Scan for the cell matching the given text and deliver its [x, y] coordinate at center. 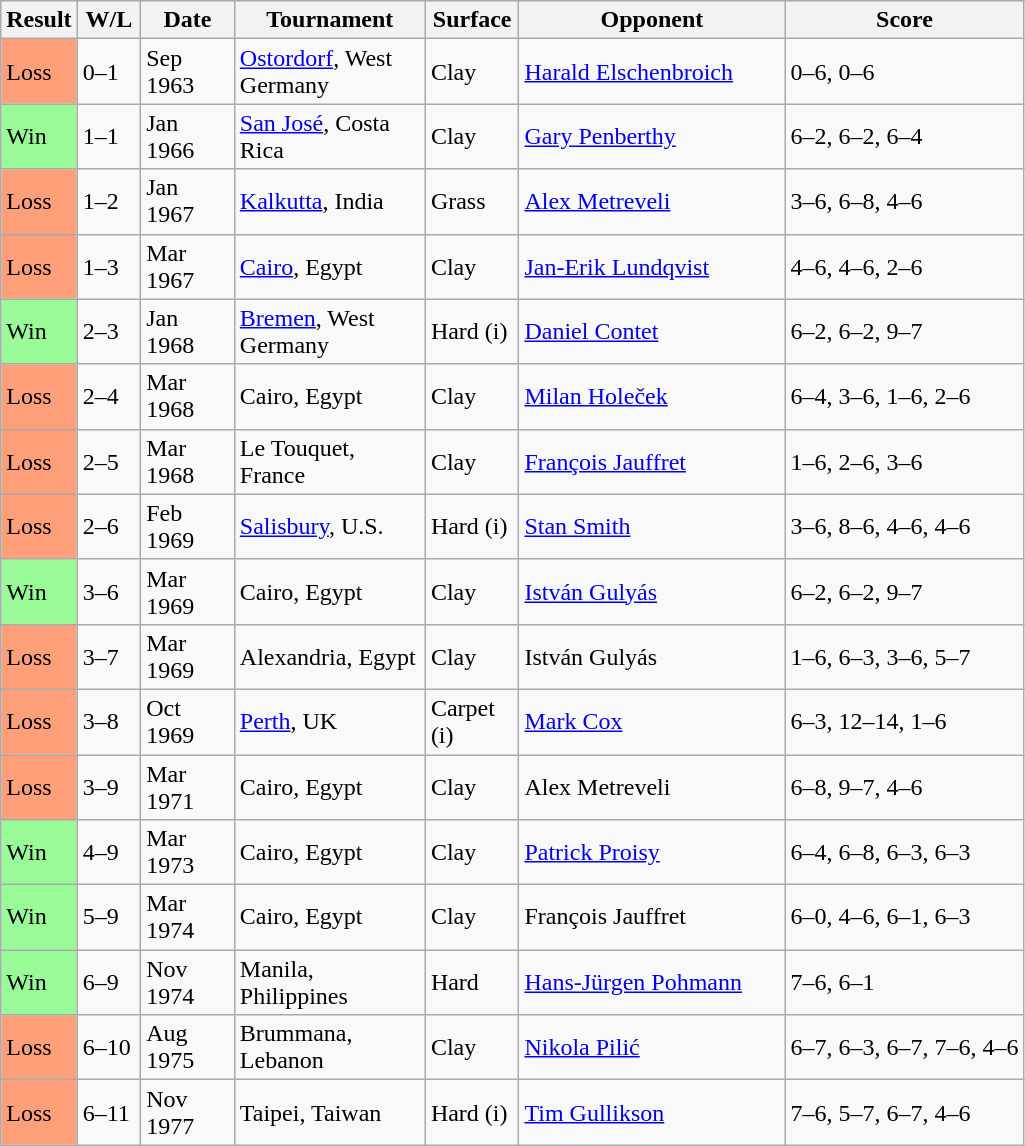
Tim Gullikson [652, 1112]
3–7 [109, 656]
Sep 1963 [188, 72]
Perth, UK [330, 722]
W/L [109, 20]
7–6, 5–7, 6–7, 4–6 [904, 1112]
Brummana, Lebanon [330, 1048]
Stan Smith [652, 526]
Mar 1973 [188, 852]
Oct 1969 [188, 722]
3–6, 6–8, 4–6 [904, 202]
Mar 1967 [188, 266]
Alexandria, Egypt [330, 656]
Aug 1975 [188, 1048]
6–10 [109, 1048]
1–1 [109, 136]
1–3 [109, 266]
Surface [472, 20]
Jan 1968 [188, 332]
Nikola Pilić [652, 1048]
6–8, 9–7, 4–6 [904, 786]
Feb 1969 [188, 526]
Score [904, 20]
Carpet (i) [472, 722]
San José, Costa Rica [330, 136]
0–1 [109, 72]
Nov 1977 [188, 1112]
Mar 1974 [188, 918]
Opponent [652, 20]
2–3 [109, 332]
6–3, 12–14, 1–6 [904, 722]
6–9 [109, 982]
3–6 [109, 592]
3–6, 8–6, 4–6, 4–6 [904, 526]
Salisbury, U.S. [330, 526]
1–6, 2–6, 3–6 [904, 462]
Result [39, 20]
Patrick Proisy [652, 852]
Bremen, West Germany [330, 332]
Jan-Erik Lundqvist [652, 266]
Gary Penberthy [652, 136]
Nov 1974 [188, 982]
Taipei, Taiwan [330, 1112]
Tournament [330, 20]
Kalkutta, India [330, 202]
Harald Elschenbroich [652, 72]
Grass [472, 202]
2–6 [109, 526]
6–2, 6–2, 6–4 [904, 136]
Jan 1967 [188, 202]
1–2 [109, 202]
Mark Cox [652, 722]
6–4, 3–6, 1–6, 2–6 [904, 396]
2–4 [109, 396]
Mar 1971 [188, 786]
Hard [472, 982]
Date [188, 20]
5–9 [109, 918]
Manila, Philippines [330, 982]
6–4, 6–8, 6–3, 6–3 [904, 852]
Ostordorf, West Germany [330, 72]
4–9 [109, 852]
1–6, 6–3, 3–6, 5–7 [904, 656]
Hans-Jürgen Pohmann [652, 982]
Jan 1966 [188, 136]
Milan Holeček [652, 396]
Le Touquet, France [330, 462]
4–6, 4–6, 2–6 [904, 266]
0–6, 0–6 [904, 72]
6–0, 4–6, 6–1, 6–3 [904, 918]
2–5 [109, 462]
6–7, 6–3, 6–7, 7–6, 4–6 [904, 1048]
3–8 [109, 722]
Daniel Contet [652, 332]
7–6, 6–1 [904, 982]
6–11 [109, 1112]
3–9 [109, 786]
